From the cell containing the given text, extract its center point as [x, y] coordinate. 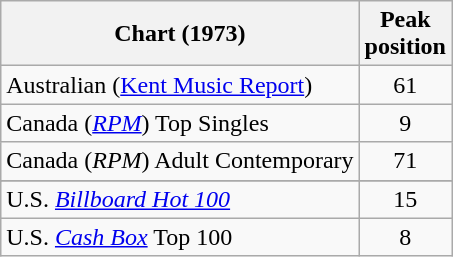
Canada (RPM) Top Singles [180, 123]
8 [405, 237]
61 [405, 85]
U.S. Cash Box Top 100 [180, 237]
Chart (1973) [180, 34]
Canada (RPM) Adult Contemporary [180, 161]
Peakposition [405, 34]
U.S. Billboard Hot 100 [180, 199]
15 [405, 199]
9 [405, 123]
Australian (Kent Music Report) [180, 85]
71 [405, 161]
